From the cell containing the given text, extract its center point as (X, Y) coordinate. 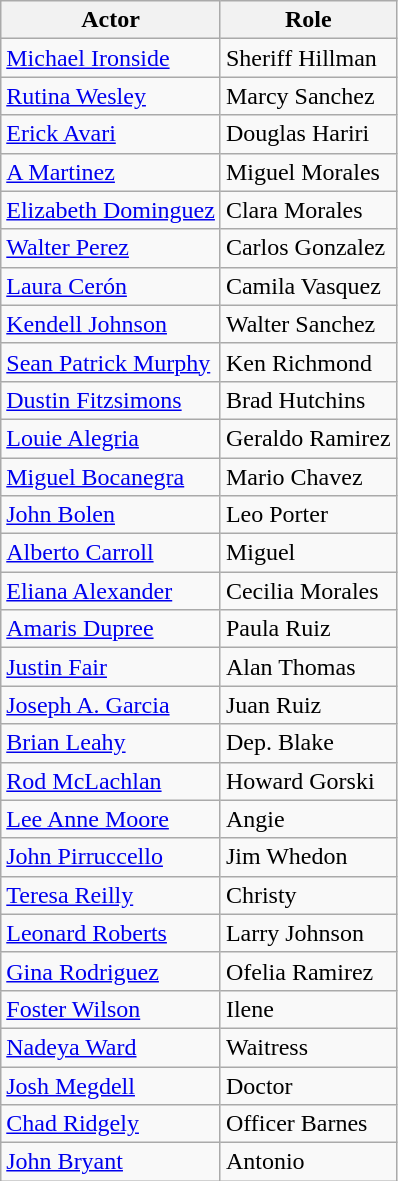
Justin Fair (111, 667)
Larry Johnson (308, 933)
Ken Richmond (308, 362)
Eliana Alexander (111, 591)
Rod McLachlan (111, 781)
John Bolen (111, 515)
Ilene (308, 1009)
Officer Barnes (308, 1124)
Amaris Dupree (111, 629)
Gina Rodriguez (111, 971)
Leo Porter (308, 515)
Lee Anne Moore (111, 819)
Alberto Carroll (111, 553)
Erick Avari (111, 134)
Sean Patrick Murphy (111, 362)
Carlos Gonzalez (308, 248)
Douglas Hariri (308, 134)
John Bryant (111, 1162)
Walter Perez (111, 248)
Nadeya Ward (111, 1047)
Role (308, 20)
Howard Gorski (308, 781)
Mario Chavez (308, 477)
A Martinez (111, 172)
Josh Megdell (111, 1085)
Dep. Blake (308, 743)
Actor (111, 20)
Kendell Johnson (111, 324)
John Pirruccello (111, 857)
Joseph A. Garcia (111, 705)
Christy (308, 895)
Walter Sanchez (308, 324)
Dustin Fitzsimons (111, 400)
Camila Vasquez (308, 286)
Foster Wilson (111, 1009)
Marcy Sanchez (308, 96)
Cecilia Morales (308, 591)
Doctor (308, 1085)
Miguel Bocanegra (111, 477)
Brad Hutchins (308, 400)
Ofelia Ramirez (308, 971)
Sheriff Hillman (308, 58)
Michael Ironside (111, 58)
Teresa Reilly (111, 895)
Antonio (308, 1162)
Chad Ridgely (111, 1124)
Rutina Wesley (111, 96)
Waitress (308, 1047)
Brian Leahy (111, 743)
Paula Ruiz (308, 629)
Elizabeth Dominguez (111, 210)
Jim Whedon (308, 857)
Juan Ruiz (308, 705)
Clara Morales (308, 210)
Leonard Roberts (111, 933)
Geraldo Ramirez (308, 438)
Alan Thomas (308, 667)
Angie (308, 819)
Louie Alegria (111, 438)
Miguel (308, 553)
Laura Cerón (111, 286)
Miguel Morales (308, 172)
